Output the (x, y) coordinate of the center of the cell containing the given text.  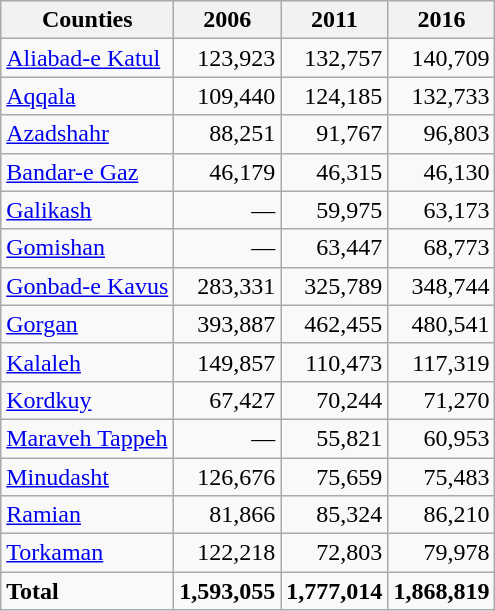
63,447 (334, 248)
110,473 (334, 362)
Azadshahr (88, 134)
462,455 (334, 324)
79,978 (442, 553)
117,319 (442, 362)
46,179 (228, 172)
283,331 (228, 286)
1,868,819 (442, 591)
149,857 (228, 362)
Galikash (88, 210)
46,130 (442, 172)
Gomishan (88, 248)
Ramian (88, 515)
124,185 (334, 96)
88,251 (228, 134)
70,244 (334, 400)
85,324 (334, 515)
393,887 (228, 324)
Total (88, 591)
81,866 (228, 515)
72,803 (334, 553)
67,427 (228, 400)
60,953 (442, 438)
325,789 (334, 286)
Maraveh Tappeh (88, 438)
68,773 (442, 248)
75,483 (442, 477)
96,803 (442, 134)
2011 (334, 20)
Counties (88, 20)
Gonbad-e Kavus (88, 286)
Aliabad-e Katul (88, 58)
Minudasht (88, 477)
1,777,014 (334, 591)
140,709 (442, 58)
86,210 (442, 515)
2006 (228, 20)
Gorgan (88, 324)
59,975 (334, 210)
75,659 (334, 477)
2016 (442, 20)
46,315 (334, 172)
Kordkuy (88, 400)
Torkaman (88, 553)
480,541 (442, 324)
109,440 (228, 96)
Bandar-e Gaz (88, 172)
71,270 (442, 400)
63,173 (442, 210)
123,923 (228, 58)
348,744 (442, 286)
91,767 (334, 134)
132,757 (334, 58)
1,593,055 (228, 591)
Kalaleh (88, 362)
55,821 (334, 438)
126,676 (228, 477)
122,218 (228, 553)
132,733 (442, 96)
Aqqala (88, 96)
